Provide the (x, y) coordinate of the cell's center where the given text is located.  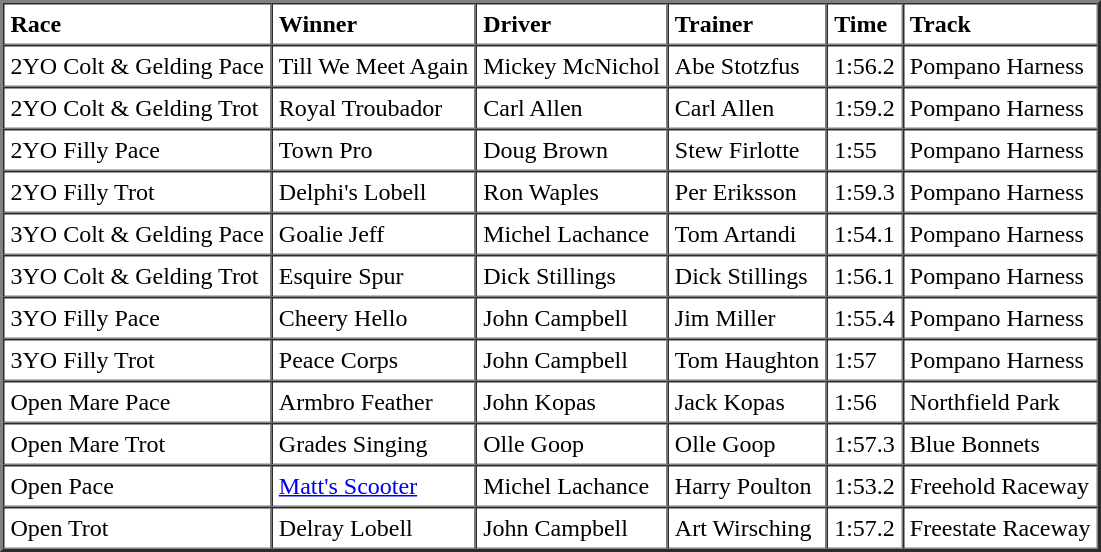
3YO Colt & Gelding Pace (137, 234)
2YO Colt & Gelding Pace (137, 66)
Peace Corps (373, 360)
Race (137, 24)
Armbro Feather (373, 402)
3YO Filly Trot (137, 360)
3YO Filly Pace (137, 318)
Cheery Hello (373, 318)
1:55 (865, 150)
Doug Brown (572, 150)
2YO Filly Pace (137, 150)
1:59.3 (865, 192)
Blue Bonnets (1000, 444)
Delray Lobell (373, 528)
Delphi's Lobell (373, 192)
Open Pace (137, 486)
Time (865, 24)
Stew Firlotte (746, 150)
Esquire Spur (373, 276)
3YO Colt & Gelding Trot (137, 276)
1:57.2 (865, 528)
1:56.2 (865, 66)
1:55.4 (865, 318)
Open Mare Pace (137, 402)
Goalie Jeff (373, 234)
1:54.1 (865, 234)
1:56 (865, 402)
Art Wirsching (746, 528)
Till We Meet Again (373, 66)
Tom Haughton (746, 360)
1:59.2 (865, 108)
Freestate Raceway (1000, 528)
Trainer (746, 24)
Per Eriksson (746, 192)
Royal Troubador (373, 108)
Jim Miller (746, 318)
Winner (373, 24)
Matt's Scooter (373, 486)
2YO Colt & Gelding Trot (137, 108)
1:53.2 (865, 486)
Tom Artandi (746, 234)
Harry Poulton (746, 486)
Open Trot (137, 528)
Ron Waples (572, 192)
Freehold Raceway (1000, 486)
1:57 (865, 360)
John Kopas (572, 402)
Grades Singing (373, 444)
1:57.3 (865, 444)
Jack Kopas (746, 402)
Town Pro (373, 150)
Driver (572, 24)
Abe Stotzfus (746, 66)
Mickey McNichol (572, 66)
2YO Filly Trot (137, 192)
Northfield Park (1000, 402)
Open Mare Trot (137, 444)
Track (1000, 24)
1:56.1 (865, 276)
